Provide the (X, Y) coordinate of the cell's center where the given text is located.  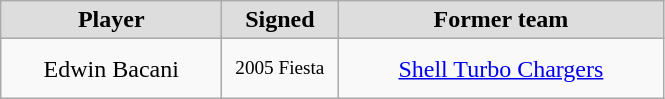
2005 Fiesta (280, 69)
Signed (280, 20)
Edwin Bacani (112, 69)
Shell Turbo Chargers (501, 69)
Former team (501, 20)
Player (112, 20)
